Output the (x, y) coordinate of the center of the cell containing the given text.  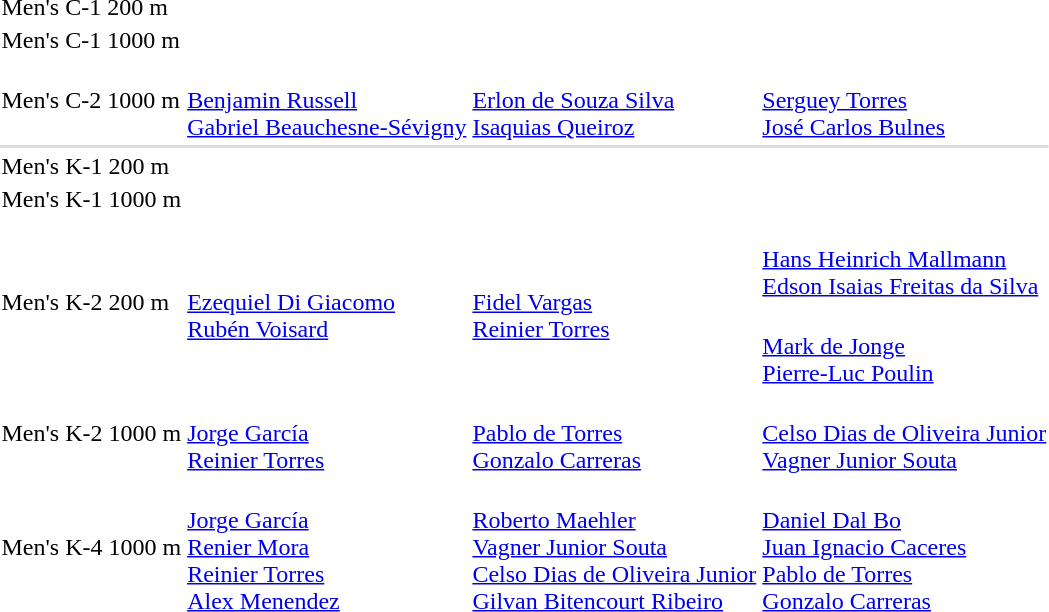
Jorge GarcíaReinier Torres (327, 433)
Mark de JongePierre-Luc Poulin (904, 346)
Celso Dias de Oliveira JuniorVagner Junior Souta (904, 433)
Men's C-1 1000 m (92, 40)
Men's K-1 200 m (92, 166)
Men's K-1 1000 m (92, 199)
Pablo de TorresGonzalo Carreras (614, 433)
Men's C-2 1000 m (92, 100)
Men's K-2 1000 m (92, 433)
Men's K-2 200 m (92, 302)
Benjamin RussellGabriel Beauchesne-Sévigny (327, 100)
Ezequiel Di GiacomoRubén Voisard (327, 302)
Erlon de Souza SilvaIsaquias Queiroz (614, 100)
Fidel VargasReinier Torres (614, 302)
Hans Heinrich MallmannEdson Isaias Freitas da Silva (904, 259)
Serguey TorresJosé Carlos Bulnes (904, 100)
